Find where the given text appears and provide that cell's center as [x, y] coordinate. 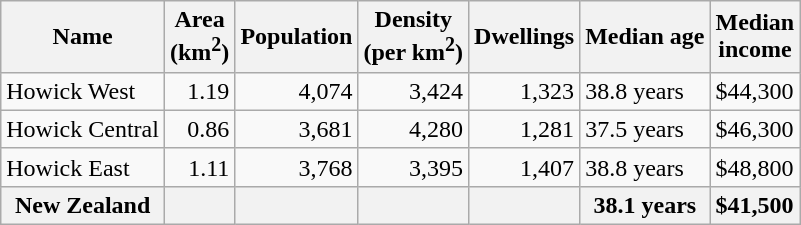
Medianincome [755, 37]
3,424 [414, 91]
38.1 years [645, 205]
1,281 [524, 129]
1,407 [524, 167]
Median age [645, 37]
$48,800 [755, 167]
4,074 [296, 91]
$44,300 [755, 91]
Dwellings [524, 37]
1,323 [524, 91]
Area(km2) [199, 37]
0.86 [199, 129]
$46,300 [755, 129]
Howick West [83, 91]
Name [83, 37]
Population [296, 37]
1.19 [199, 91]
1.11 [199, 167]
3,395 [414, 167]
37.5 years [645, 129]
Density(per km2) [414, 37]
4,280 [414, 129]
$41,500 [755, 205]
Howick Central [83, 129]
New Zealand [83, 205]
3,681 [296, 129]
Howick East [83, 167]
3,768 [296, 167]
